Find where the given text appears and provide that cell's center as (x, y) coordinate. 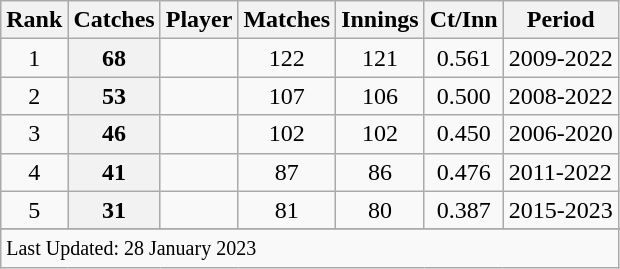
Innings (380, 20)
80 (380, 210)
Catches (114, 20)
1 (34, 58)
Rank (34, 20)
5 (34, 210)
53 (114, 96)
68 (114, 58)
31 (114, 210)
Ct/Inn (464, 20)
81 (287, 210)
Player (199, 20)
0.500 (464, 96)
Period (560, 20)
0.561 (464, 58)
0.387 (464, 210)
87 (287, 172)
2015-2023 (560, 210)
0.450 (464, 134)
4 (34, 172)
86 (380, 172)
Matches (287, 20)
122 (287, 58)
2008-2022 (560, 96)
2 (34, 96)
0.476 (464, 172)
41 (114, 172)
46 (114, 134)
Last Updated: 28 January 2023 (310, 248)
106 (380, 96)
2006-2020 (560, 134)
2011-2022 (560, 172)
121 (380, 58)
107 (287, 96)
2009-2022 (560, 58)
3 (34, 134)
